Scan for the cell matching the given text and deliver its (x, y) coordinate at center. 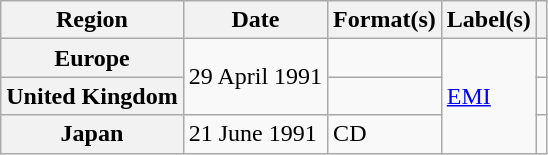
Label(s) (488, 20)
EMI (488, 96)
Region (92, 20)
Format(s) (385, 20)
Europe (92, 58)
Japan (92, 134)
29 April 1991 (255, 77)
21 June 1991 (255, 134)
CD (385, 134)
Date (255, 20)
United Kingdom (92, 96)
